Determine the [x, y] coordinate at the center of the cell enclosing the given text.  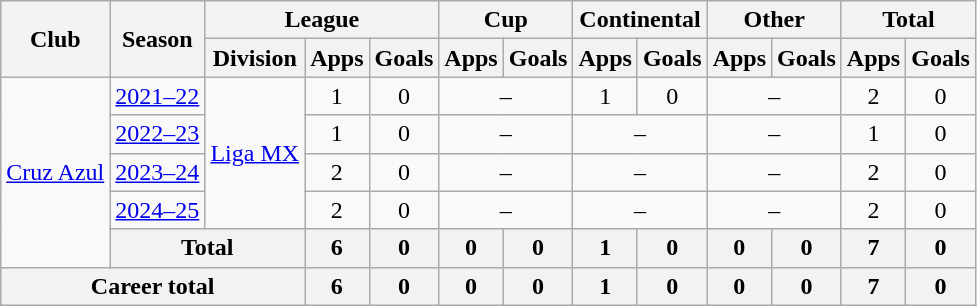
Division [255, 58]
2022–23 [158, 134]
Career total [153, 286]
Liga MX [255, 153]
2023–24 [158, 172]
Season [158, 39]
2024–25 [158, 210]
Cup [506, 20]
League [322, 20]
Club [56, 39]
Continental [640, 20]
Other [774, 20]
Cruz Azul [56, 172]
2021–22 [158, 96]
